For the text-containing cell, return its midpoint in (x, y) coordinate format. 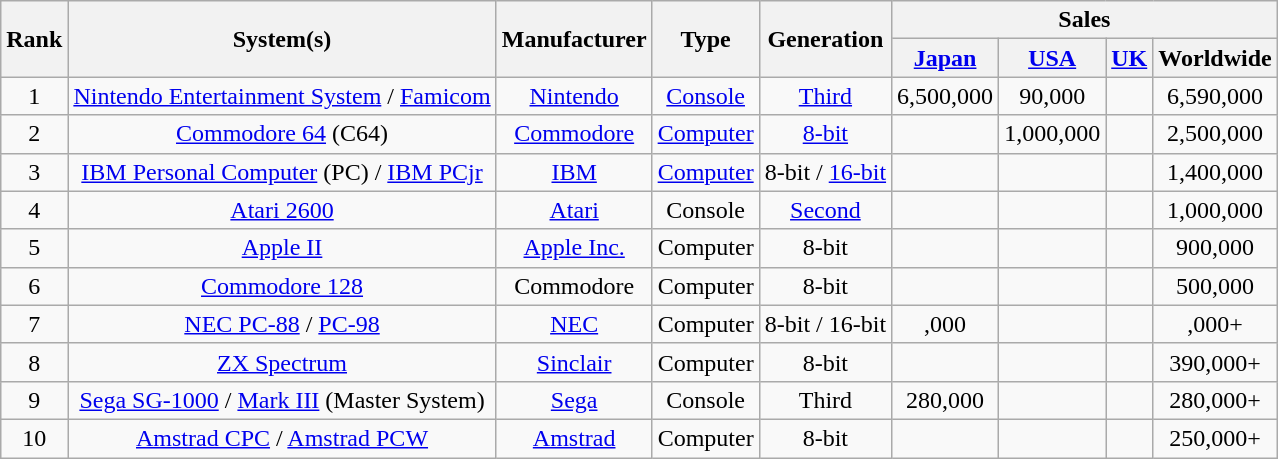
Rank (34, 39)
Amstrad (574, 438)
6,500,000 (946, 96)
280,000 (946, 400)
Amstrad CPC / Amstrad PCW (282, 438)
UK (1130, 58)
Apple Inc. (574, 248)
5 (34, 248)
7 (34, 324)
System(s) (282, 39)
Nintendo Entertainment System / Famicom (282, 96)
Second (825, 210)
USA (1052, 58)
Sales (1085, 20)
Atari 2600 (282, 210)
IBM Personal Computer (PC) / IBM PCjr (282, 172)
90,000 (1052, 96)
1,400,000 (1215, 172)
250,000+ (1215, 438)
,000+ (1215, 324)
ZX Spectrum (282, 362)
Apple II (282, 248)
Nintendo (574, 96)
9 (34, 400)
Sinclair (574, 362)
NEC PC-88 / PC-98 (282, 324)
6 (34, 286)
500,000 (1215, 286)
1 (34, 96)
NEC (574, 324)
4 (34, 210)
IBM (574, 172)
Generation (825, 39)
Worldwide (1215, 58)
280,000+ (1215, 400)
Commodore 64 (C64) (282, 134)
2,500,000 (1215, 134)
900,000 (1215, 248)
Atari (574, 210)
8 (34, 362)
2 (34, 134)
,000 (946, 324)
Commodore 128 (282, 286)
Manufacturer (574, 39)
Sega (574, 400)
Japan (946, 58)
6,590,000 (1215, 96)
390,000+ (1215, 362)
10 (34, 438)
Type (706, 39)
Sega SG-1000 / Mark III (Master System) (282, 400)
3 (34, 172)
